Pinpoint the cell where the given text exists, returning its (x, y) midpoint coordinate. 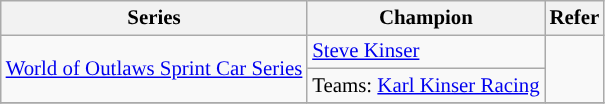
Teams: Karl Kinser Racing (426, 85)
Steve Kinser (426, 51)
Champion (426, 18)
Refer (574, 18)
Series (154, 18)
World of Outlaws Sprint Car Series (154, 68)
